Scan for the cell matching the given text and deliver its (X, Y) coordinate at center. 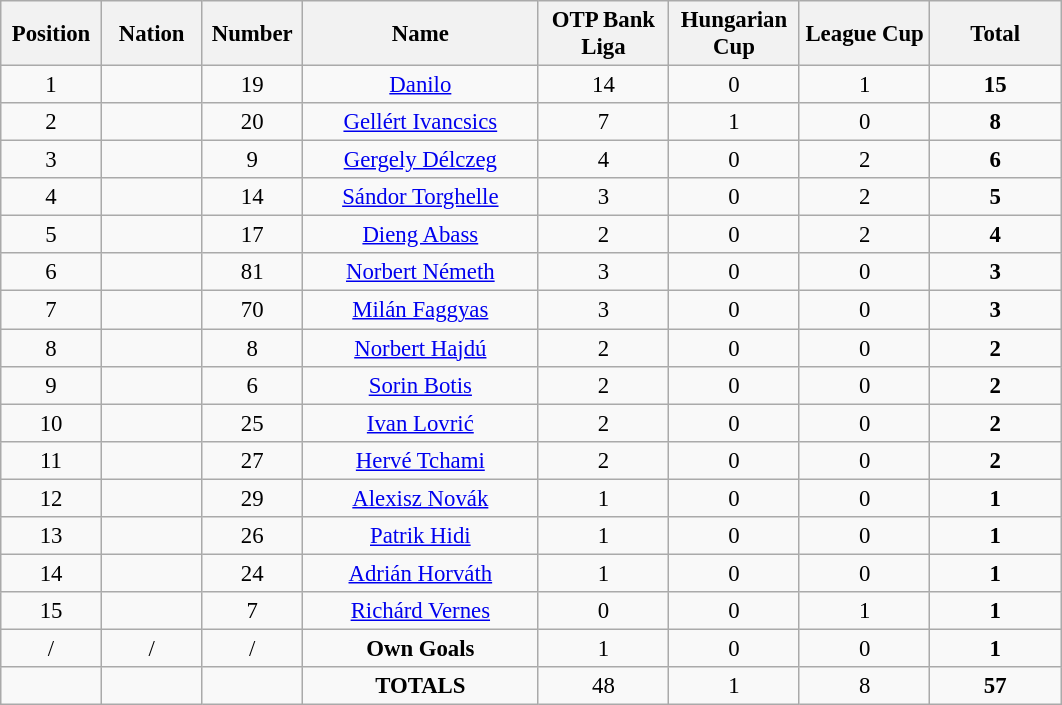
Ivan Lovrić (421, 423)
29 (252, 498)
Alexisz Novák (421, 498)
Sorin Botis (421, 385)
Gellért Ivancsics (421, 122)
48 (604, 686)
Own Goals (421, 648)
Milán Faggyas (421, 310)
12 (52, 498)
Adrián Horváth (421, 573)
57 (996, 686)
27 (252, 460)
Hungarian Cup (734, 34)
Sándor Torghelle (421, 197)
Position (52, 34)
Nation (152, 34)
Gergely Délczeg (421, 160)
Name (421, 34)
Total (996, 34)
Patrik Hidi (421, 536)
70 (252, 310)
11 (52, 460)
Richárd Vernes (421, 611)
81 (252, 273)
20 (252, 122)
26 (252, 536)
Danilo (421, 85)
TOTALS (421, 686)
League Cup (864, 34)
25 (252, 423)
OTP Bank Liga (604, 34)
Norbert Németh (421, 273)
Hervé Tchami (421, 460)
Dieng Abass (421, 235)
17 (252, 235)
10 (52, 423)
13 (52, 536)
24 (252, 573)
19 (252, 85)
Norbert Hajdú (421, 348)
Number (252, 34)
